Return [x, y] of the center of cell containing provided text 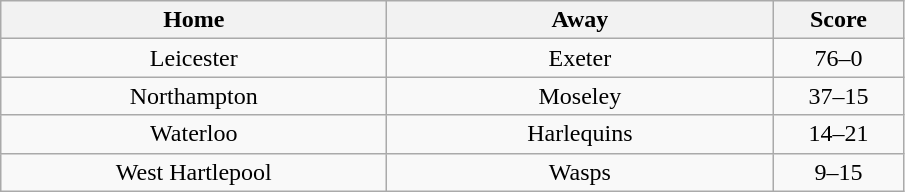
West Hartlepool [194, 172]
Waterloo [194, 134]
Northampton [194, 96]
Wasps [580, 172]
Exeter [580, 58]
Leicester [194, 58]
76–0 [838, 58]
Away [580, 20]
14–21 [838, 134]
9–15 [838, 172]
Score [838, 20]
Home [194, 20]
Harlequins [580, 134]
37–15 [838, 96]
Moseley [580, 96]
